Pinpoint the cell where the given text exists, returning its [X, Y] midpoint coordinate. 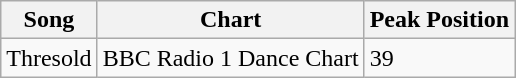
Song [49, 20]
Chart [230, 20]
39 [439, 58]
BBC Radio 1 Dance Chart [230, 58]
Peak Position [439, 20]
Thresold [49, 58]
